From the cell containing the given text, extract its center point as [x, y] coordinate. 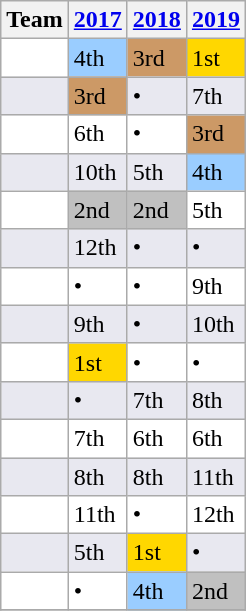
2018 [156, 20]
Team [35, 20]
2019 [216, 20]
2017 [98, 20]
